From the cell containing the given text, extract its center point as [x, y] coordinate. 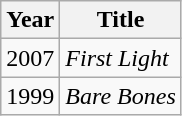
Year [30, 20]
Bare Bones [120, 96]
First Light [120, 58]
Title [120, 20]
2007 [30, 58]
1999 [30, 96]
